Return (X, Y) of the center of cell containing provided text 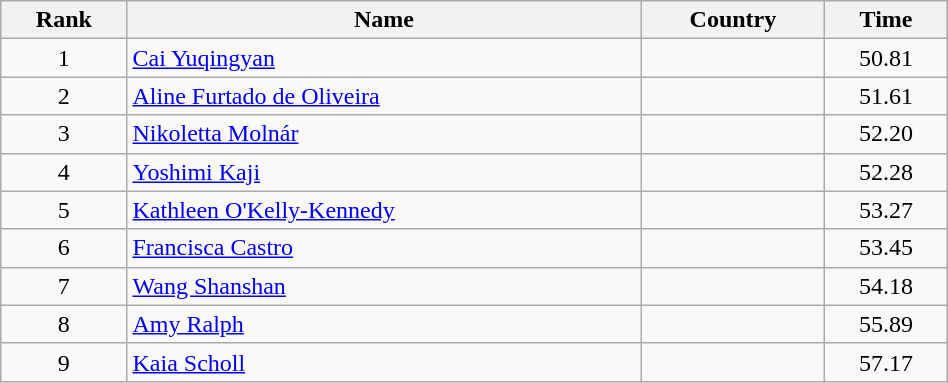
Nikoletta Molnár (384, 134)
Francisca Castro (384, 248)
6 (64, 248)
50.81 (886, 58)
3 (64, 134)
Amy Ralph (384, 324)
4 (64, 172)
5 (64, 210)
9 (64, 362)
52.28 (886, 172)
Wang Shanshan (384, 286)
52.20 (886, 134)
55.89 (886, 324)
Kathleen O'Kelly-Kennedy (384, 210)
Kaia Scholl (384, 362)
51.61 (886, 96)
Cai Yuqingyan (384, 58)
7 (64, 286)
2 (64, 96)
Yoshimi Kaji (384, 172)
57.17 (886, 362)
54.18 (886, 286)
53.27 (886, 210)
Country (733, 20)
Rank (64, 20)
Aline Furtado de Oliveira (384, 96)
Name (384, 20)
8 (64, 324)
Time (886, 20)
53.45 (886, 248)
1 (64, 58)
